Output the (x, y) coordinate of the center of the cell containing the given text.  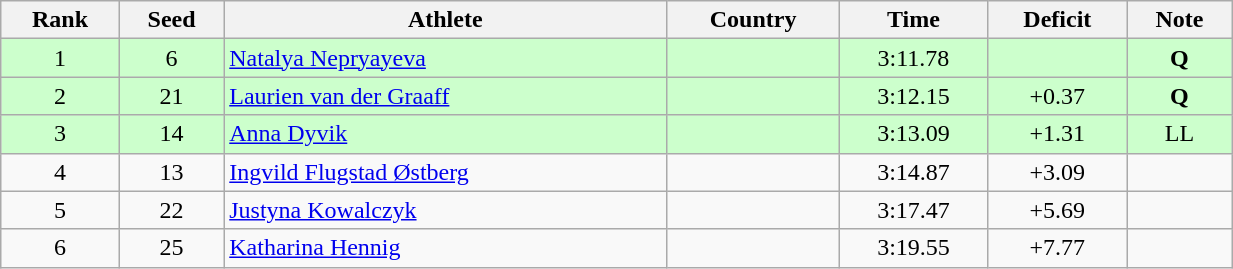
Katharina Hennig (446, 248)
Laurien van der Graaff (446, 96)
Ingvild Flugstad Østberg (446, 172)
14 (171, 134)
Rank (60, 20)
22 (171, 210)
3:12.15 (913, 96)
3:11.78 (913, 58)
1 (60, 58)
3:13.09 (913, 134)
Justyna Kowalczyk (446, 210)
Athlete (446, 20)
2 (60, 96)
+1.31 (1057, 134)
+0.37 (1057, 96)
21 (171, 96)
4 (60, 172)
25 (171, 248)
Anna Dyvik (446, 134)
3 (60, 134)
+5.69 (1057, 210)
5 (60, 210)
3:14.87 (913, 172)
Deficit (1057, 20)
Time (913, 20)
Note (1179, 20)
13 (171, 172)
LL (1179, 134)
Seed (171, 20)
3:19.55 (913, 248)
Country (754, 20)
Natalya Nepryayeva (446, 58)
+7.77 (1057, 248)
3:17.47 (913, 210)
+3.09 (1057, 172)
